From the cell containing the given text, extract its center point as (X, Y) coordinate. 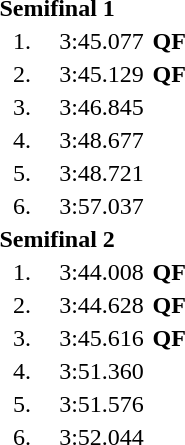
3:45.129 (102, 74)
3:51.360 (102, 371)
3:44.008 (102, 272)
3:51.576 (102, 404)
3:48.721 (102, 173)
3:57.037 (102, 206)
3:46.845 (102, 107)
3:44.628 (102, 305)
3:45.077 (102, 41)
3:45.616 (102, 338)
3:48.677 (102, 140)
